Determine the [X, Y] coordinate at the center of the cell enclosing the given text.  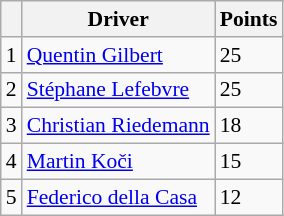
12 [249, 197]
Quentin Gilbert [118, 55]
5 [12, 197]
1 [12, 55]
Stéphane Lefebvre [118, 90]
15 [249, 162]
Martin Koči [118, 162]
18 [249, 126]
Christian Riedemann [118, 126]
4 [12, 162]
Driver [118, 19]
Points [249, 19]
3 [12, 126]
2 [12, 90]
Federico della Casa [118, 197]
